Locate the cell with the specified text and output its [X, Y] center coordinate. 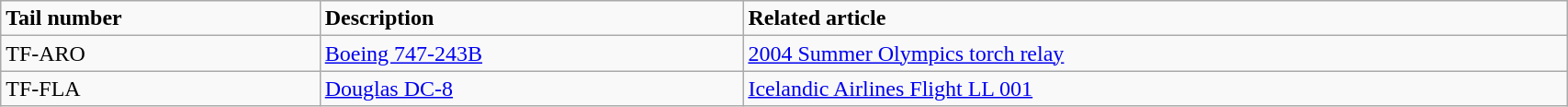
Tail number [160, 18]
Description [531, 18]
Boeing 747-243B [531, 53]
TF-FLA [160, 89]
Related article [1156, 18]
Icelandic Airlines Flight LL 001 [1156, 89]
TF-ARO [160, 53]
Douglas DC-8 [531, 89]
2004 Summer Olympics torch relay [1156, 53]
